Identify which cell holds the provided text, then report its (x, y) central coordinate. 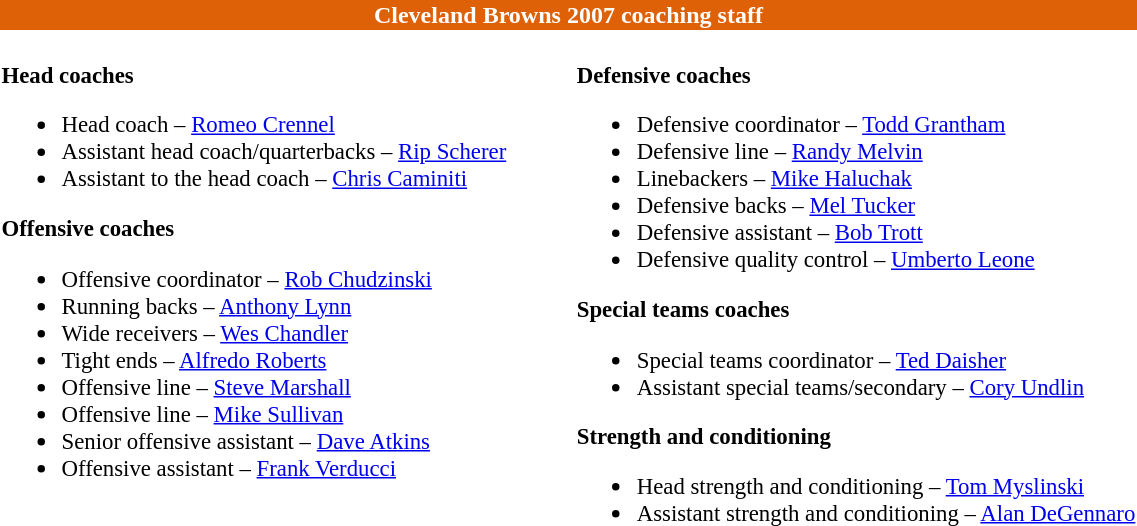
Cleveland Browns 2007 coaching staff (568, 15)
